Locate the cell with the specified text and output its [X, Y] center coordinate. 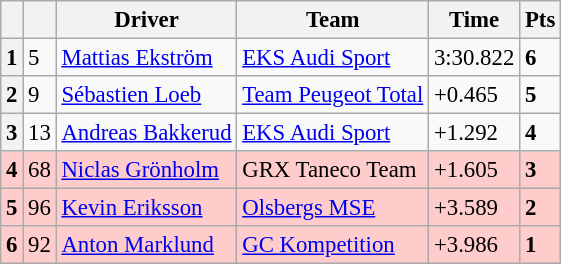
+1.292 [474, 133]
92 [40, 245]
+1.605 [474, 170]
68 [40, 170]
13 [40, 133]
Anton Marklund [146, 245]
Mattias Ekström [146, 58]
Kevin Eriksson [146, 208]
Pts [540, 20]
+3.986 [474, 245]
9 [40, 95]
Driver [146, 20]
Andreas Bakkerud [146, 133]
GRX Taneco Team [333, 170]
Niclas Grönholm [146, 170]
Team Peugeot Total [333, 95]
Sébastien Loeb [146, 95]
+0.465 [474, 95]
+3.589 [474, 208]
Time [474, 20]
3:30.822 [474, 58]
Olsbergs MSE [333, 208]
96 [40, 208]
Team [333, 20]
GC Kompetition [333, 245]
